Scan for the cell matching the given text and deliver its [x, y] coordinate at center. 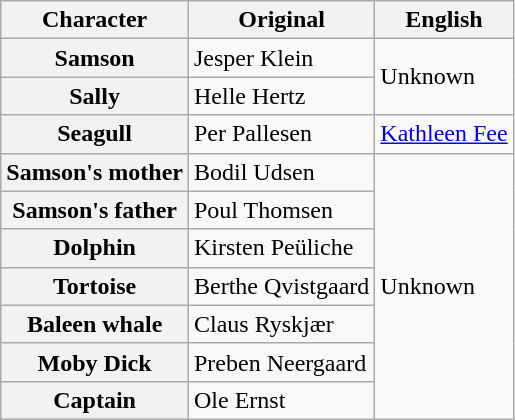
Samson [95, 58]
Captain [95, 400]
Samson's father [95, 210]
Bodil Udsen [281, 172]
Kathleen Fee [444, 134]
Moby Dick [95, 362]
Character [95, 20]
Baleen whale [95, 324]
English [444, 20]
Ole Ernst [281, 400]
Poul Thomsen [281, 210]
Original [281, 20]
Seagull [95, 134]
Sally [95, 96]
Tortoise [95, 286]
Dolphin [95, 248]
Berthe Qvistgaard [281, 286]
Preben Neergaard [281, 362]
Helle Hertz [281, 96]
Claus Ryskjær [281, 324]
Samson's mother [95, 172]
Per Pallesen [281, 134]
Jesper Klein [281, 58]
Kirsten Peüliche [281, 248]
